Output the [X, Y] coordinate of the center of the cell containing the given text.  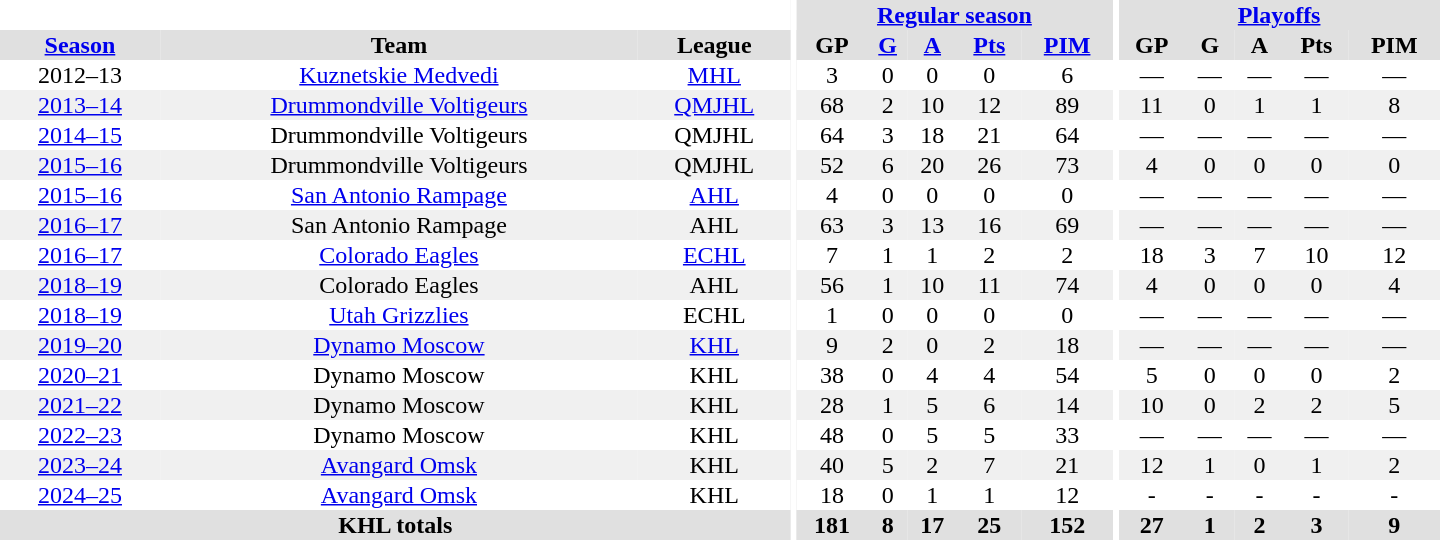
74 [1068, 285]
2013–14 [80, 105]
2022–23 [80, 435]
69 [1068, 225]
63 [832, 225]
2021–22 [80, 405]
Team [399, 45]
Playoffs [1279, 15]
38 [832, 375]
2014–15 [80, 135]
56 [832, 285]
Season [80, 45]
17 [933, 525]
28 [832, 405]
33 [1068, 435]
2023–24 [80, 465]
Regular season [954, 15]
KHL totals [396, 525]
League [714, 45]
40 [832, 465]
52 [832, 165]
54 [1068, 375]
Utah Grizzlies [399, 315]
2024–25 [80, 495]
25 [989, 525]
MHL [714, 75]
2020–21 [80, 375]
68 [832, 105]
13 [933, 225]
2019–20 [80, 345]
20 [933, 165]
16 [989, 225]
27 [1152, 525]
48 [832, 435]
73 [1068, 165]
14 [1068, 405]
2012–13 [80, 75]
Kuznetskie Medvedi [399, 75]
89 [1068, 105]
152 [1068, 525]
181 [832, 525]
26 [989, 165]
